Return [x, y] of the center of cell containing provided text 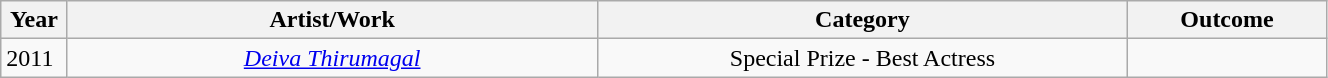
Category [862, 20]
Deiva Thirumagal [332, 58]
Artist/Work [332, 20]
Special Prize - Best Actress [862, 58]
2011 [34, 58]
Year [34, 20]
Outcome [1228, 20]
